Identify which cell holds the provided text, then report its (X, Y) central coordinate. 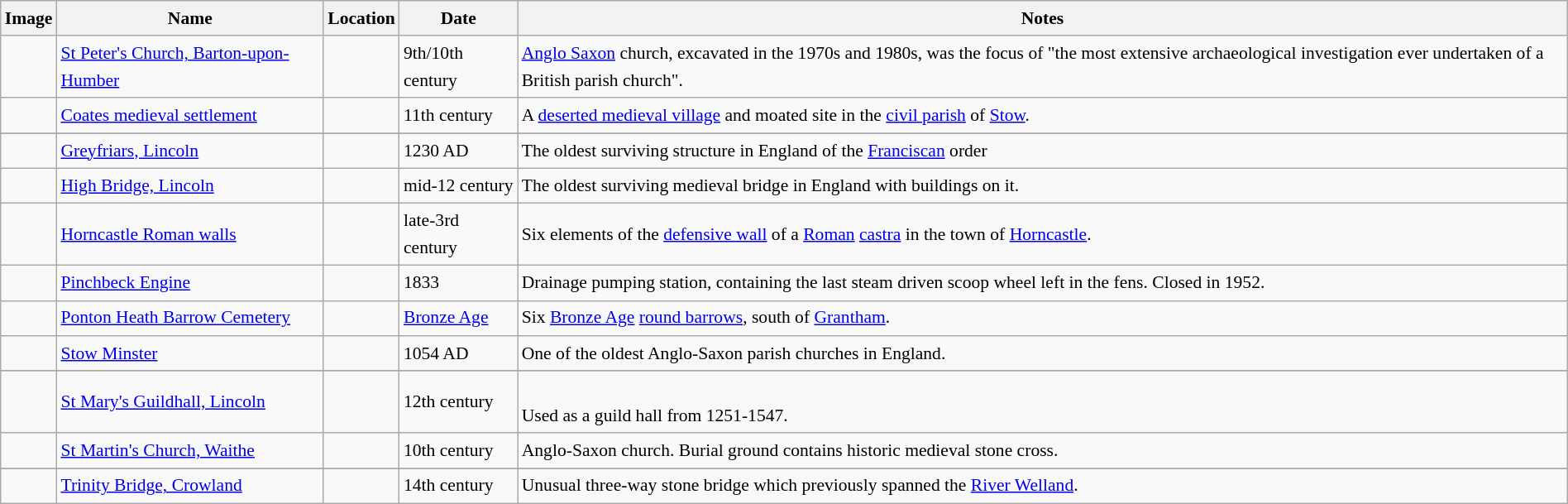
Location (361, 18)
12th century (458, 402)
Drainage pumping station, containing the last steam driven scoop wheel left in the fens. Closed in 1952. (1043, 283)
Trinity Bridge, Crowland (190, 487)
St Mary's Guildhall, Lincoln (190, 402)
Ponton Heath Barrow Cemetery (190, 319)
Pinchbeck Engine (190, 283)
1054 AD (458, 354)
Bronze Age (458, 319)
St Peter's Church, Barton-upon-Humber (190, 68)
The oldest surviving structure in England of the Franciscan order (1043, 151)
1833 (458, 283)
Image (29, 18)
10th century (458, 450)
The oldest surviving medieval bridge in England with buildings on it. (1043, 187)
late-3rd century (458, 235)
Name (190, 18)
Used as a guild hall from 1251-1547. (1043, 402)
Anglo-Saxon church. Burial ground contains historic medieval stone cross. (1043, 450)
Horncastle Roman walls (190, 235)
One of the oldest Anglo-Saxon parish churches in England. (1043, 354)
High Bridge, Lincoln (190, 187)
A deserted medieval village and moated site in the civil parish of Stow. (1043, 116)
14th century (458, 487)
1230 AD (458, 151)
Stow Minster (190, 354)
9th/10th century (458, 68)
Date (458, 18)
Coates medieval settlement (190, 116)
Notes (1043, 18)
Six Bronze Age round barrows, south of Grantham. (1043, 319)
Greyfriars, Lincoln (190, 151)
Six elements of the defensive wall of a Roman castra in the town of Horncastle. (1043, 235)
mid-12 century (458, 187)
11th century (458, 116)
St Martin's Church, Waithe (190, 450)
Unusual three-way stone bridge which previously spanned the River Welland. (1043, 487)
